Locate the cell with the specified text and output its (X, Y) center coordinate. 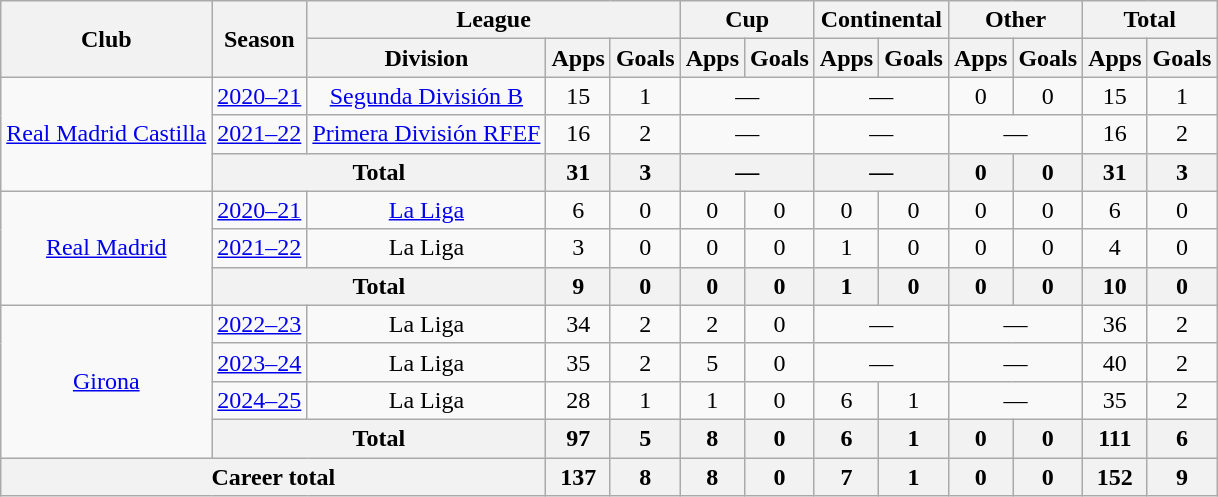
Other (1015, 20)
97 (578, 438)
2022–23 (260, 324)
2023–24 (260, 362)
Career total (274, 477)
Primera División RFEF (426, 134)
111 (1115, 438)
152 (1115, 477)
Continental (881, 20)
2024–25 (260, 400)
Segunda División B (426, 96)
28 (578, 400)
Season (260, 39)
Real Madrid Castilla (106, 134)
4 (1115, 248)
League (494, 20)
137 (578, 477)
34 (578, 324)
10 (1115, 286)
Division (426, 58)
Cup (747, 20)
Club (106, 39)
7 (846, 477)
36 (1115, 324)
Girona (106, 381)
40 (1115, 362)
Real Madrid (106, 248)
